Extract the (x, y) coordinate from the center of the cell holding the provided text.  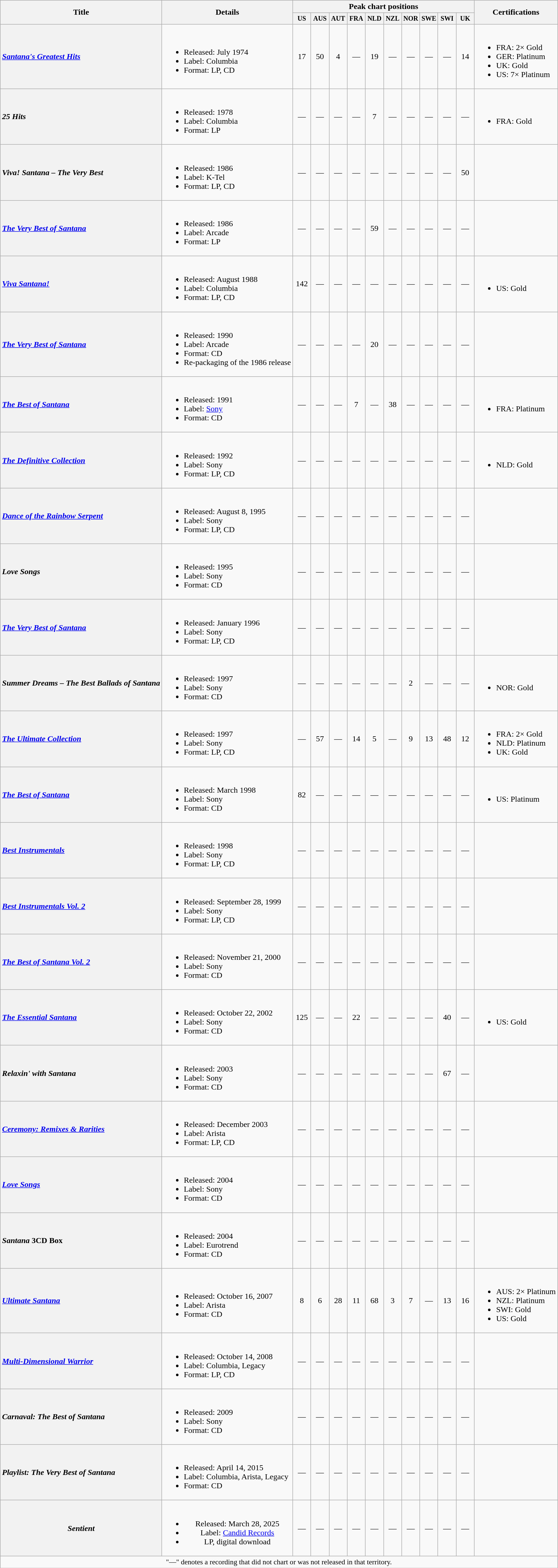
6 (320, 1301)
SWE (429, 19)
Released: July 1974Label: ColumbiaFormat: LP, CD (227, 56)
Released: December 2003Label: AristaFormat: LP, CD (227, 1129)
9 (411, 739)
Released: August 8, 1995Label: SonyFormat: LP, CD (227, 516)
Released: 1998Label: SonyFormat: LP, CD (227, 850)
Released: 1990Label: ArcadeFormat: CDRe-packaging of the 1986 release (227, 344)
Viva Santana! (81, 284)
Released: 1997Label: SonyFormat: LP, CD (227, 739)
Released: 2004Label: SonyFormat: CD (227, 1185)
Released: March 28, 2025Label: Candid RecordsLP, digital download (227, 1528)
2 (411, 683)
Released: November 21, 2000Label: SonyFormat: CD (227, 961)
The Definitive Collection (81, 460)
Released: October 22, 2002Label: SonyFormat: CD (227, 1018)
US (302, 19)
US: Platinum (516, 795)
Released: 1997Label: SonyFormat: CD (227, 683)
Released: March 1998Label: SonyFormat: CD (227, 795)
NZL (392, 19)
48 (447, 739)
67 (447, 1073)
Peak chart positions (383, 7)
Released: October 14, 2008Label: Columbia, LegacyFormat: LP, CD (227, 1361)
Released: September 28, 1999Label: SonyFormat: LP, CD (227, 906)
Dance of the Rainbow Serpent (81, 516)
AUT (338, 19)
FRA: Platinum (516, 404)
Best Instrumentals Vol. 2 (81, 906)
Released: 1986Label: ArcadeFormat: LP (227, 228)
FRA: Gold (516, 117)
AUS: 2× PlatinumNZL: PlatinumSWI: GoldUS: Gold (516, 1301)
142 (302, 284)
12 (465, 739)
NLD (374, 19)
Best Instrumentals (81, 850)
Carnaval: The Best of Santana (81, 1417)
Santana's Greatest Hits (81, 56)
Released: 1992Label: SonyFormat: LP, CD (227, 460)
8 (302, 1301)
5 (374, 739)
Released: 2009Label: SonyFormat: CD (227, 1417)
Playlist: The Very Best of Santana (81, 1473)
22 (356, 1018)
59 (374, 228)
Released: April 14, 2015Label: Columbia, Arista, LegacyFormat: CD (227, 1473)
Released: January 1996Label: SonyFormat: LP, CD (227, 627)
17 (302, 56)
FRA: 2× GoldNLD: PlatinumUK: Gold (516, 739)
NOR: Gold (516, 683)
Released: 1991Label: SonyFormat: CD (227, 404)
FRA (356, 19)
Multi-Dimensional Warrior (81, 1361)
Released: October 16, 2007Label: AristaFormat: CD (227, 1301)
AUS (320, 19)
Released: 2004Label: EurotrendFormat: CD (227, 1240)
Sentient (81, 1528)
Ultimate Santana (81, 1301)
"—" denotes a recording that did not chart or was not released in that territory. (279, 1562)
NLD: Gold (516, 460)
Viva! Santana – The Very Best (81, 172)
3 (392, 1301)
Details (227, 12)
Released: 1986Label: K-TelFormat: LP, CD (227, 172)
28 (338, 1301)
125 (302, 1018)
UK (465, 19)
Relaxin' with Santana (81, 1073)
20 (374, 344)
Summer Dreams – The Best Ballads of Santana (81, 683)
19 (374, 56)
4 (338, 56)
Released: 1978Label: ColumbiaFormat: LP (227, 117)
40 (447, 1018)
Certifications (516, 12)
16 (465, 1301)
68 (374, 1301)
Released: 2003Label: SonyFormat: CD (227, 1073)
SWI (447, 19)
11 (356, 1301)
Santana 3CD Box (81, 1240)
82 (302, 795)
FRA: 2× GoldGER: PlatinumUK: GoldUS: 7× Platinum (516, 56)
25 Hits (81, 117)
Title (81, 12)
Ceremony: Remixes & Rarities (81, 1129)
Released: 1995Label: SonyFormat: CD (227, 572)
57 (320, 739)
Released: August 1988Label: ColumbiaFormat: LP, CD (227, 284)
The Ultimate Collection (81, 739)
38 (392, 404)
The Essential Santana (81, 1018)
The Best of Santana Vol. 2 (81, 961)
NOR (411, 19)
